Capture the cell that displays the provided text and extract its (X, Y) central coordinate. 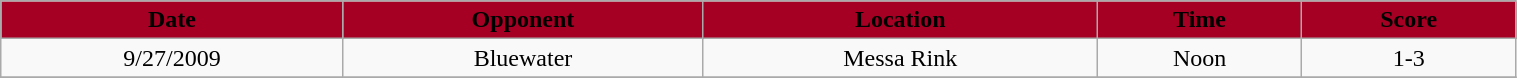
Date (172, 20)
Bluewater (522, 58)
Score (1408, 20)
Messa Rink (900, 58)
Time (1200, 20)
9/27/2009 (172, 58)
Noon (1200, 58)
Location (900, 20)
Opponent (522, 20)
1-3 (1408, 58)
